For the text-containing cell, return its midpoint in (X, Y) coordinate format. 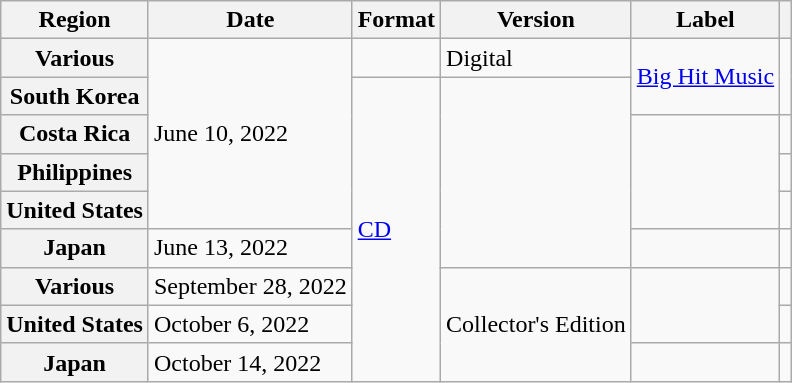
Region (75, 20)
September 28, 2022 (250, 286)
Big Hit Music (705, 77)
Date (250, 20)
June 10, 2022 (250, 134)
October 6, 2022 (250, 324)
South Korea (75, 96)
June 13, 2022 (250, 248)
CD (396, 229)
Philippines (75, 172)
Collector's Edition (536, 324)
Label (705, 20)
Digital (536, 58)
October 14, 2022 (250, 362)
Version (536, 20)
Costa Rica (75, 134)
Format (396, 20)
